Return the (X, Y) coordinate for the center point of the cell that contains the specified text.  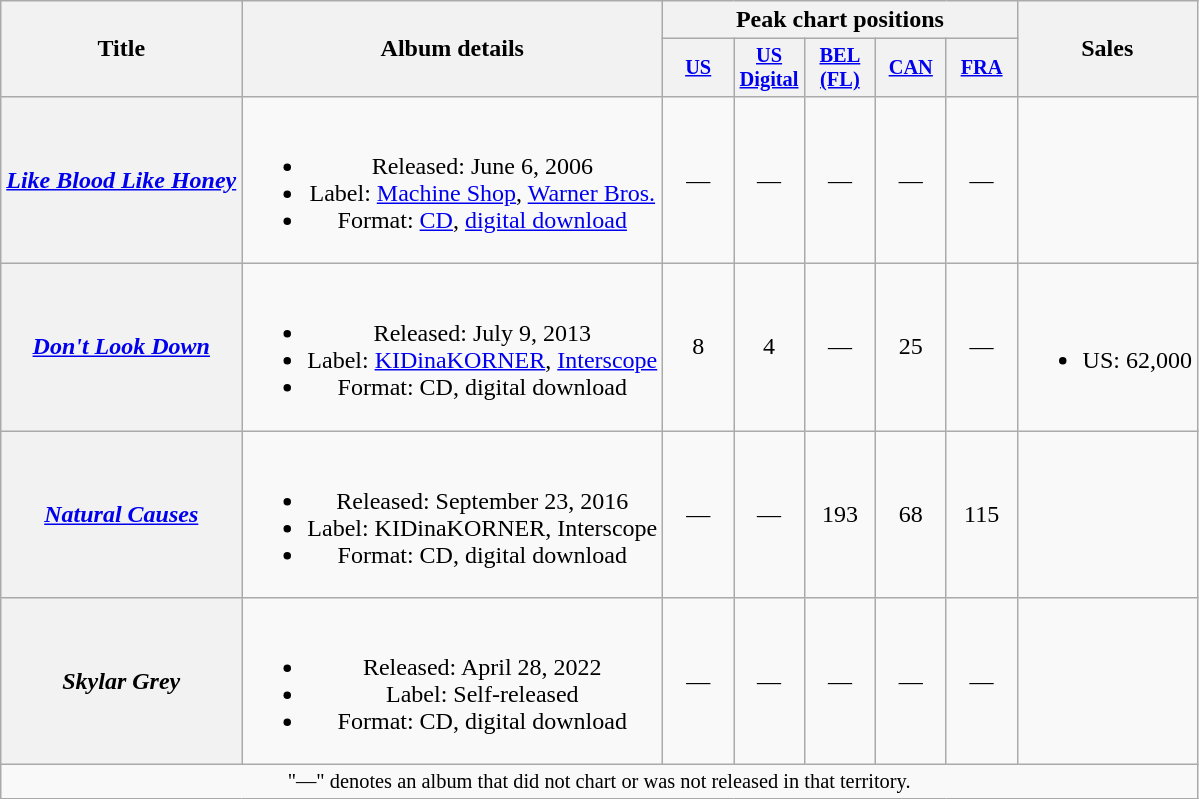
115 (982, 514)
Peak chart positions (840, 20)
CAN (910, 68)
25 (910, 348)
Released: June 6, 2006Label: Machine Shop, Warner Bros.Format: CD, digital download (452, 180)
FRA (982, 68)
Like Blood Like Honey (122, 180)
Sales (1107, 49)
US (698, 68)
Released: April 28, 2022Label: Self-releasedFormat: CD, digital download (452, 682)
BEL(FL) (840, 68)
Album details (452, 49)
Title (122, 49)
193 (840, 514)
Don't Look Down (122, 348)
USDigital (770, 68)
4 (770, 348)
"—" denotes an album that did not chart or was not released in that territory. (600, 782)
Skylar Grey (122, 682)
Released: July 9, 2013Label: KIDinaKORNER, InterscopeFormat: CD, digital download (452, 348)
US: 62,000 (1107, 348)
Natural Causes (122, 514)
68 (910, 514)
Released: September 23, 2016Label: KIDinaKORNER, InterscopeFormat: CD, digital download (452, 514)
8 (698, 348)
